Extract the [x, y] coordinate from the center of the cell holding the provided text.  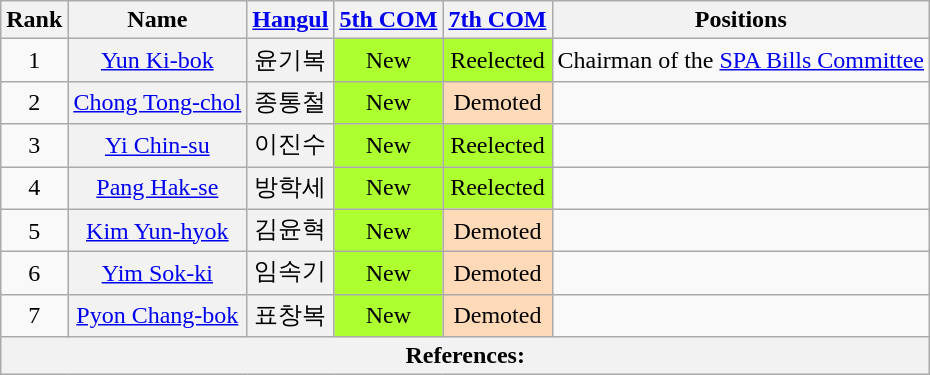
Positions [741, 20]
Chong Tong-chol [158, 102]
7th COM [498, 20]
Kim Yun-hyok [158, 230]
방학세 [290, 188]
1 [34, 60]
Rank [34, 20]
4 [34, 188]
Pang Hak-se [158, 188]
Yi Chin-su [158, 146]
Chairman of the SPA Bills Committee [741, 60]
Hangul [290, 20]
2 [34, 102]
Pyon Chang-bok [158, 316]
Yun Ki-bok [158, 60]
5th COM [388, 20]
7 [34, 316]
6 [34, 274]
Yim Sok-ki [158, 274]
윤기복 [290, 60]
Name [158, 20]
표창복 [290, 316]
임속기 [290, 274]
3 [34, 146]
5 [34, 230]
References: [466, 356]
이진수 [290, 146]
종통철 [290, 102]
김윤혁 [290, 230]
